Search for the cell housing the specified text and yield its (X, Y) center coordinate. 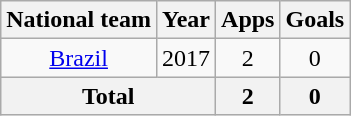
Apps (248, 20)
Brazil (79, 58)
2017 (186, 58)
Goals (315, 20)
Year (186, 20)
National team (79, 20)
Total (108, 96)
